Output the [x, y] coordinate of the center of the cell containing the given text.  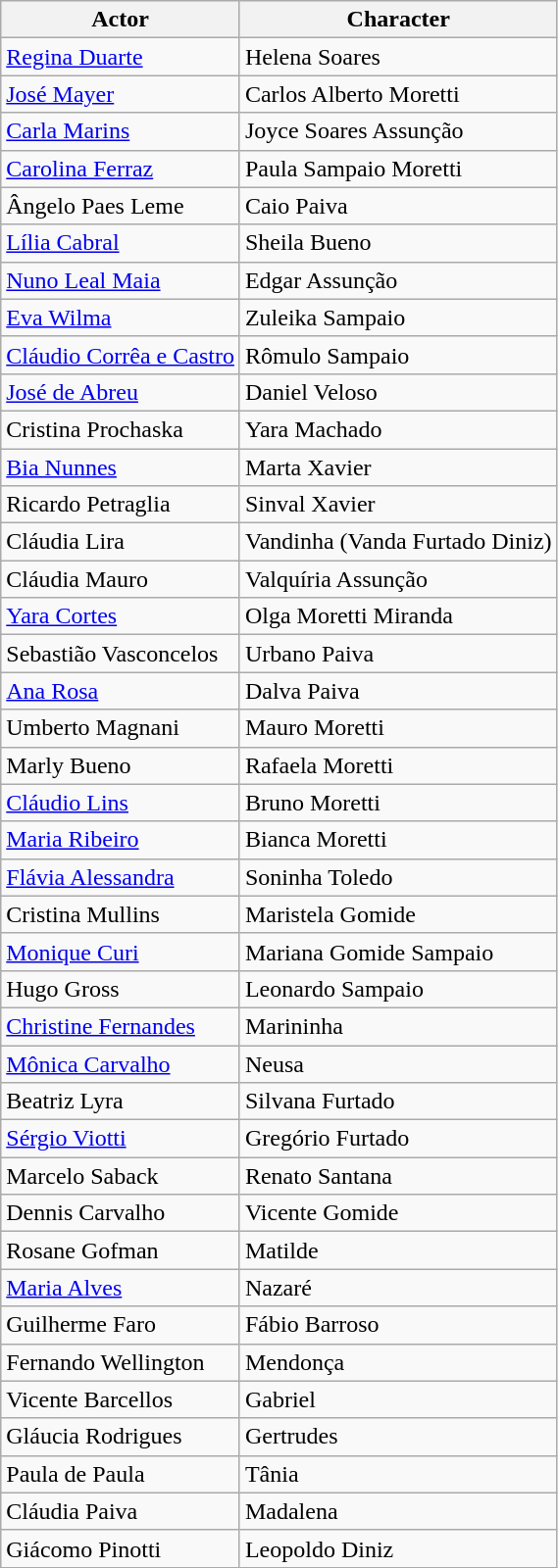
Maria Ribeiro [121, 840]
Monique Curi [121, 952]
Soninha Toledo [398, 877]
Cláudia Lira [121, 542]
Gláucia Rodrigues [121, 1437]
Marta Xavier [398, 467]
Paula Sampaio Moretti [398, 169]
Lília Cabral [121, 243]
Maristela Gomide [398, 914]
Carla Marins [121, 131]
Leonardo Sampaio [398, 989]
Ricardo Petraglia [121, 505]
Cláudio Lins [121, 803]
Tânia [398, 1474]
Beatriz Lyra [121, 1102]
Umberto Magnani [121, 728]
Mauro Moretti [398, 728]
Hugo Gross [121, 989]
Nazaré [398, 1288]
Maria Alves [121, 1288]
Gertrudes [398, 1437]
Sinval Xavier [398, 505]
Leopoldo Diniz [398, 1548]
Neusa [398, 1063]
Actor [121, 20]
Vicente Barcellos [121, 1399]
Silvana Furtado [398, 1102]
Urbano Paiva [398, 654]
Renato Santana [398, 1176]
Olga Moretti Miranda [398, 616]
Sebastião Vasconcelos [121, 654]
Vandinha (Vanda Furtado Diniz) [398, 542]
Christine Fernandes [121, 1026]
Yara Cortes [121, 616]
Caio Paiva [398, 206]
Ana Rosa [121, 691]
Rosane Gofman [121, 1250]
Marcelo Saback [121, 1176]
Zuleika Sampaio [398, 318]
Bruno Moretti [398, 803]
Ângelo Paes Leme [121, 206]
Valquíria Assunção [398, 579]
Gregório Furtado [398, 1139]
Marininha [398, 1026]
Fernando Wellington [121, 1362]
Giácomo Pinotti [121, 1548]
Marly Bueno [121, 765]
Vicente Gomide [398, 1213]
Helena Soares [398, 57]
Daniel Veloso [398, 392]
Dalva Paiva [398, 691]
Rômulo Sampaio [398, 355]
Cristina Mullins [121, 914]
José Mayer [121, 94]
Nuno Leal Maia [121, 280]
Matilde [398, 1250]
Cláudia Mauro [121, 579]
Carlos Alberto Moretti [398, 94]
Sheila Bueno [398, 243]
Sérgio Viotti [121, 1139]
Regina Duarte [121, 57]
Edgar Assunção [398, 280]
Flávia Alessandra [121, 877]
Cristina Prochaska [121, 429]
Guilherme Faro [121, 1325]
Fábio Barroso [398, 1325]
Dennis Carvalho [121, 1213]
Mendonça [398, 1362]
Yara Machado [398, 429]
Mônica Carvalho [121, 1063]
Bia Nunnes [121, 467]
Cláudia Paiva [121, 1511]
Bianca Moretti [398, 840]
Cláudio Corrêa e Castro [121, 355]
Mariana Gomide Sampaio [398, 952]
Paula de Paula [121, 1474]
Character [398, 20]
Gabriel [398, 1399]
Joyce Soares Assunção [398, 131]
José de Abreu [121, 392]
Rafaela Moretti [398, 765]
Madalena [398, 1511]
Carolina Ferraz [121, 169]
Eva Wilma [121, 318]
